Capture the cell that displays the provided text and extract its (x, y) central coordinate. 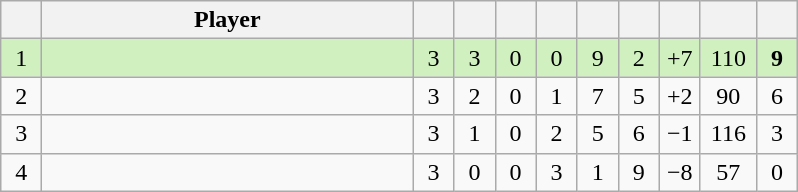
−1 (680, 134)
90 (728, 96)
−8 (680, 172)
7 (598, 96)
+2 (680, 96)
4 (22, 172)
Player (228, 20)
110 (728, 58)
57 (728, 172)
116 (728, 134)
+7 (680, 58)
